Output the (x, y) coordinate of the center of the cell containing the given text.  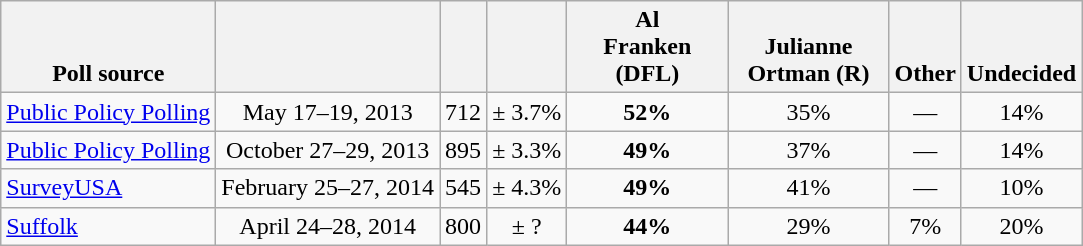
February 25–27, 2014 (328, 188)
800 (464, 226)
52% (648, 112)
545 (464, 188)
± 4.3% (527, 188)
April 24–28, 2014 (328, 226)
37% (808, 150)
± ? (527, 226)
Poll source (108, 47)
41% (808, 188)
October 27–29, 2013 (328, 150)
29% (808, 226)
AlFranken (DFL) (648, 47)
± 3.7% (527, 112)
35% (808, 112)
JulianneOrtman (R) (808, 47)
7% (925, 226)
SurveyUSA (108, 188)
± 3.3% (527, 150)
10% (1021, 188)
May 17–19, 2013 (328, 112)
44% (648, 226)
Other (925, 47)
20% (1021, 226)
895 (464, 150)
Undecided (1021, 47)
Suffolk (108, 226)
712 (464, 112)
